Determine the [x, y] coordinate at the center of the cell enclosing the given text.  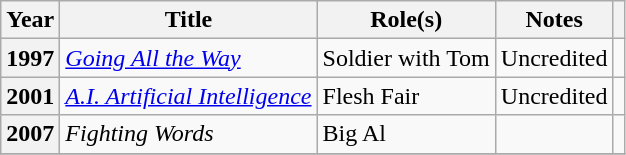
A.I. Artificial Intelligence [188, 96]
Big Al [406, 134]
2001 [30, 96]
2007 [30, 134]
Year [30, 20]
Fighting Words [188, 134]
Role(s) [406, 20]
Title [188, 20]
1997 [30, 58]
Soldier with Tom [406, 58]
Going All the Way [188, 58]
Flesh Fair [406, 96]
Notes [554, 20]
